Output the (x, y) coordinate of the center of the cell containing the given text.  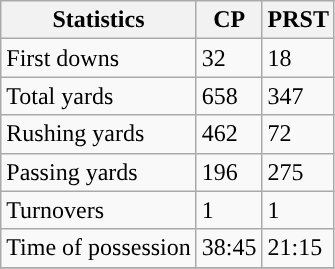
PRST (298, 20)
Statistics (99, 20)
462 (229, 134)
275 (298, 172)
Time of possession (99, 248)
658 (229, 96)
Rushing yards (99, 134)
CP (229, 20)
18 (298, 58)
196 (229, 172)
72 (298, 134)
32 (229, 58)
Turnovers (99, 210)
347 (298, 96)
21:15 (298, 248)
Passing yards (99, 172)
38:45 (229, 248)
First downs (99, 58)
Total yards (99, 96)
